For the text-containing cell, return its midpoint in [x, y] coordinate format. 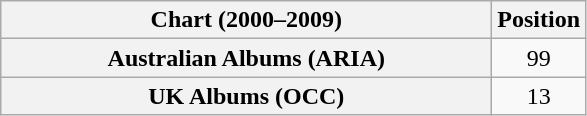
Position [539, 20]
UK Albums (OCC) [246, 96]
99 [539, 58]
Australian Albums (ARIA) [246, 58]
13 [539, 96]
Chart (2000–2009) [246, 20]
